Provide the [X, Y] coordinate of the cell's center where the given text is located.  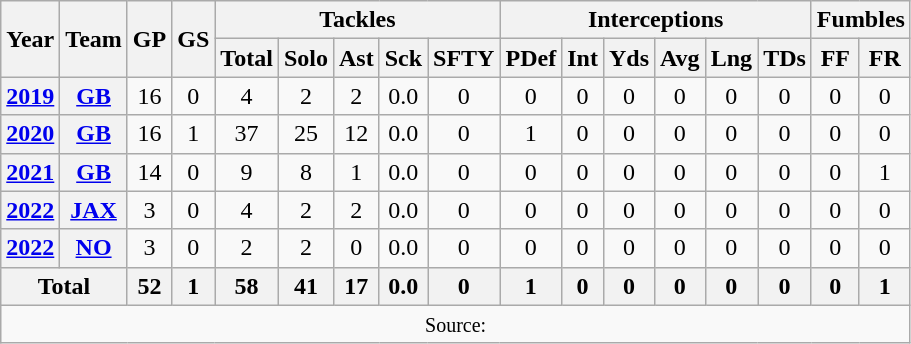
FF [835, 58]
Year [30, 39]
58 [247, 286]
Fumbles [860, 20]
Team [94, 39]
9 [247, 172]
2019 [30, 96]
8 [306, 172]
41 [306, 286]
25 [306, 134]
JAX [94, 210]
Ast [356, 58]
GS [194, 39]
Tackles [358, 20]
GP [149, 39]
FR [884, 58]
PDef [531, 58]
Avg [680, 58]
14 [149, 172]
2021 [30, 172]
12 [356, 134]
37 [247, 134]
2020 [30, 134]
Int [583, 58]
Lng [731, 58]
Solo [306, 58]
TDs [785, 58]
Source: [456, 324]
SFTY [464, 58]
17 [356, 286]
Yds [628, 58]
Interceptions [656, 20]
NO [94, 248]
Sck [403, 58]
52 [149, 286]
